Capture the cell that displays the provided text and extract its (X, Y) central coordinate. 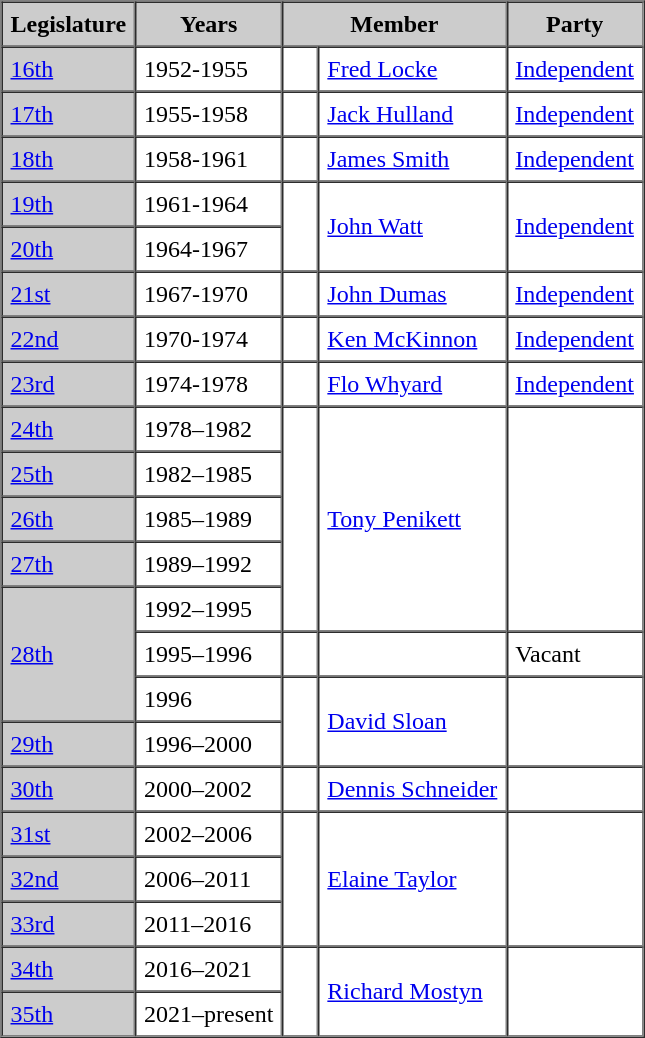
1961-1964 (208, 204)
33rd (69, 924)
1989–1992 (208, 564)
1978–1982 (208, 428)
31st (69, 834)
1952-1955 (208, 68)
23rd (69, 384)
Tony Penikett (412, 518)
Member (394, 24)
Dennis Schneider (412, 788)
2011–2016 (208, 924)
1992–1995 (208, 608)
1958-1961 (208, 158)
Jack Hulland (412, 114)
17th (69, 114)
1996–2000 (208, 744)
2021–present (208, 1014)
Ken McKinnon (412, 338)
1970-1974 (208, 338)
Richard Mostyn (412, 991)
27th (69, 564)
32nd (69, 878)
John Dumas (412, 294)
25th (69, 474)
30th (69, 788)
2006–2011 (208, 878)
Elaine Taylor (412, 880)
16th (69, 68)
Years (208, 24)
35th (69, 1014)
John Watt (412, 227)
2002–2006 (208, 834)
1964-1967 (208, 248)
34th (69, 968)
24th (69, 428)
Party (574, 24)
James Smith (412, 158)
Flo Whyard (412, 384)
1995–1996 (208, 654)
21st (69, 294)
20th (69, 248)
Legislature (69, 24)
18th (69, 158)
1974-1978 (208, 384)
1982–1985 (208, 474)
1955-1958 (208, 114)
David Sloan (412, 721)
22nd (69, 338)
1967-1970 (208, 294)
1985–1989 (208, 518)
19th (69, 204)
2016–2021 (208, 968)
26th (69, 518)
29th (69, 744)
2000–2002 (208, 788)
1996 (208, 698)
28th (69, 654)
Vacant (574, 654)
Fred Locke (412, 68)
